Provide the (X, Y) coordinate of the cell's center where the given text is located.  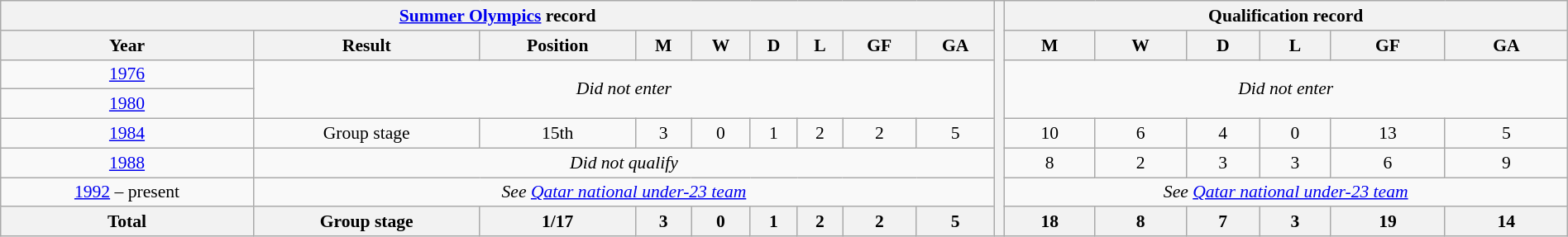
1/17 (557, 222)
18 (1049, 222)
1992 – present (127, 192)
Total (127, 222)
10 (1049, 134)
7 (1222, 222)
Summer Olympics record (498, 16)
14 (1506, 222)
15th (557, 134)
Did not qualify (624, 163)
1988 (127, 163)
Result (366, 45)
9 (1506, 163)
Year (127, 45)
13 (1388, 134)
1980 (127, 104)
Position (557, 45)
Qualification record (1285, 16)
19 (1388, 222)
4 (1222, 134)
1984 (127, 134)
1976 (127, 74)
